For the text-containing cell, return its midpoint in (X, Y) coordinate format. 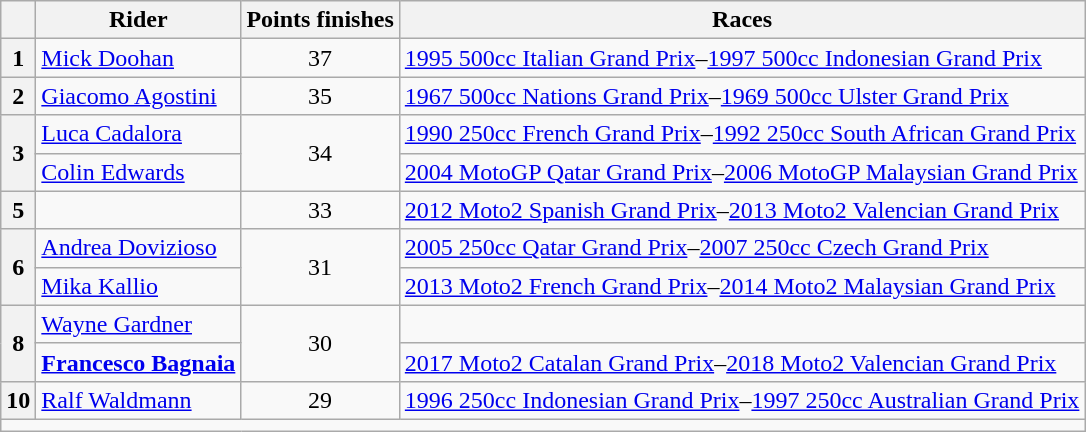
35 (320, 96)
1996 250cc Indonesian Grand Prix–1997 250cc Australian Grand Prix (742, 400)
37 (320, 58)
2004 MotoGP Qatar Grand Prix–2006 MotoGP Malaysian Grand Prix (742, 172)
5 (18, 210)
Giacomo Agostini (138, 96)
33 (320, 210)
Mick Doohan (138, 58)
Races (742, 20)
Mika Kallio (138, 286)
34 (320, 153)
2 (18, 96)
2013 Moto2 French Grand Prix–2014 Moto2 Malaysian Grand Prix (742, 286)
Ralf Waldmann (138, 400)
Colin Edwards (138, 172)
10 (18, 400)
30 (320, 343)
29 (320, 400)
31 (320, 267)
3 (18, 153)
Points finishes (320, 20)
1995 500cc Italian Grand Prix–1997 500cc Indonesian Grand Prix (742, 58)
6 (18, 267)
Rider (138, 20)
2005 250cc Qatar Grand Prix–2007 250cc Czech Grand Prix (742, 248)
Luca Cadalora (138, 134)
2017 Moto2 Catalan Grand Prix–2018 Moto2 Valencian Grand Prix (742, 362)
2012 Moto2 Spanish Grand Prix–2013 Moto2 Valencian Grand Prix (742, 210)
1990 250cc French Grand Prix–1992 250cc South African Grand Prix (742, 134)
Wayne Gardner (138, 324)
8 (18, 343)
1967 500cc Nations Grand Prix–1969 500cc Ulster Grand Prix (742, 96)
1 (18, 58)
Andrea Dovizioso (138, 248)
Francesco Bagnaia (138, 362)
